From the cell containing the given text, extract its center point as [X, Y] coordinate. 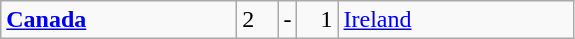
1 [318, 20]
Canada [119, 20]
- [288, 20]
Ireland [456, 20]
2 [258, 20]
